Capture the cell that displays the provided text and extract its [X, Y] central coordinate. 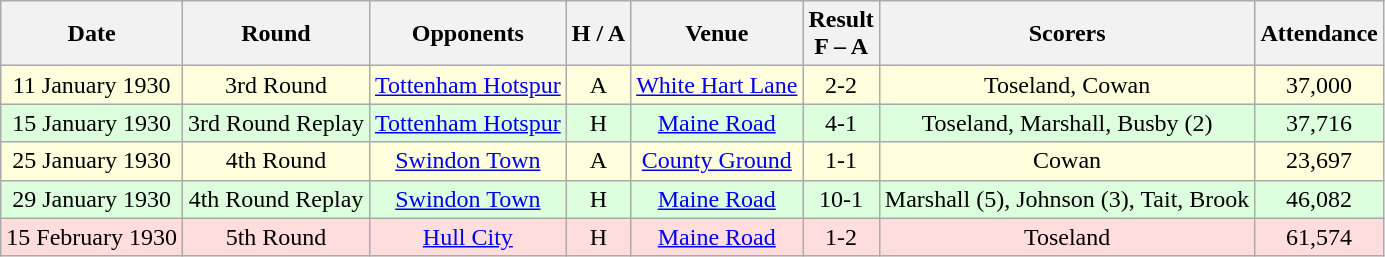
Opponents [468, 34]
Date [92, 34]
23,697 [1319, 161]
37,716 [1319, 123]
2-2 [841, 85]
15 January 1930 [92, 123]
3rd Round [276, 85]
Toseland, Marshall, Busby (2) [1067, 123]
White Hart Lane [717, 85]
46,082 [1319, 199]
ResultF – A [841, 34]
Cowan [1067, 161]
H / A [598, 34]
29 January 1930 [92, 199]
1-1 [841, 161]
Toseland, Cowan [1067, 85]
Scorers [1067, 34]
11 January 1930 [92, 85]
Hull City [468, 237]
4th Round [276, 161]
15 February 1930 [92, 237]
25 January 1930 [92, 161]
4-1 [841, 123]
10-1 [841, 199]
Venue [717, 34]
Round [276, 34]
37,000 [1319, 85]
1-2 [841, 237]
61,574 [1319, 237]
Marshall (5), Johnson (3), Tait, Brook [1067, 199]
5th Round [276, 237]
County Ground [717, 161]
3rd Round Replay [276, 123]
4th Round Replay [276, 199]
Attendance [1319, 34]
Toseland [1067, 237]
